Identify which cell holds the provided text, then report its [x, y] central coordinate. 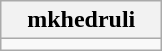
mkhedruli [82, 20]
